Determine the (x, y) coordinate at the center of the cell enclosing the given text.  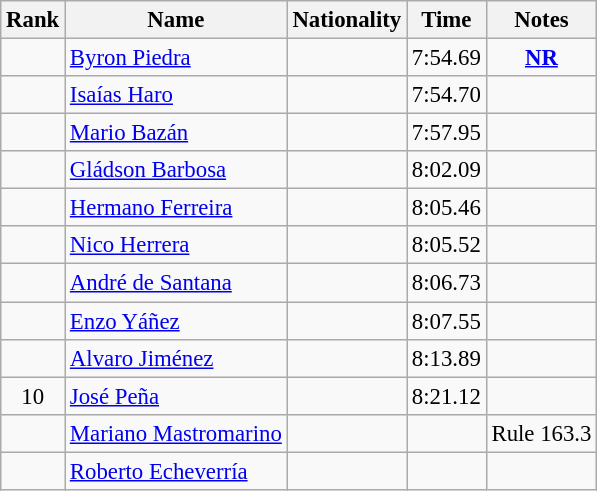
8:06.73 (447, 283)
Alvaro Jiménez (176, 358)
8:02.09 (447, 170)
7:57.95 (447, 133)
Byron Piedra (176, 58)
7:54.69 (447, 58)
Rank (33, 20)
8:05.52 (447, 245)
Gládson Barbosa (176, 170)
Mario Bazán (176, 133)
10 (33, 396)
8:05.46 (447, 208)
Notes (542, 20)
José Peña (176, 396)
Enzo Yáñez (176, 321)
Roberto Echeverría (176, 471)
Nico Herrera (176, 245)
André de Santana (176, 283)
Nationality (346, 20)
8:21.12 (447, 396)
8:13.89 (447, 358)
8:07.55 (447, 321)
Rule 163.3 (542, 433)
NR (542, 58)
Time (447, 20)
Name (176, 20)
7:54.70 (447, 95)
Hermano Ferreira (176, 208)
Mariano Mastromarino (176, 433)
Isaías Haro (176, 95)
